For the text-containing cell, return its midpoint in [x, y] coordinate format. 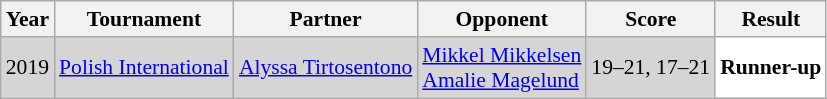
Polish International [144, 68]
19–21, 17–21 [650, 68]
Year [28, 19]
2019 [28, 68]
Tournament [144, 19]
Partner [326, 19]
Score [650, 19]
Runner-up [770, 68]
Result [770, 19]
Mikkel Mikkelsen Amalie Magelund [502, 68]
Opponent [502, 19]
Alyssa Tirtosentono [326, 68]
